For the text-containing cell, return its midpoint in [X, Y] coordinate format. 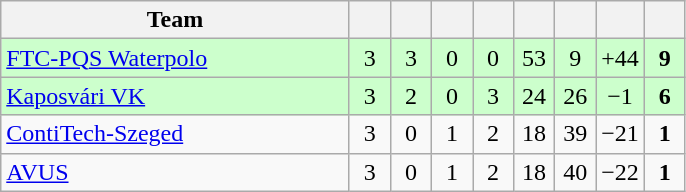
ContiTech-Szeged [176, 134]
−1 [620, 96]
+44 [620, 58]
−22 [620, 172]
53 [534, 58]
AVUS [176, 172]
26 [576, 96]
Kaposvári VK [176, 96]
−21 [620, 134]
FTC-PQS Waterpolo [176, 58]
39 [576, 134]
Team [176, 20]
40 [576, 172]
6 [664, 96]
24 [534, 96]
